Find where the given text appears and provide that cell's center as [x, y] coordinate. 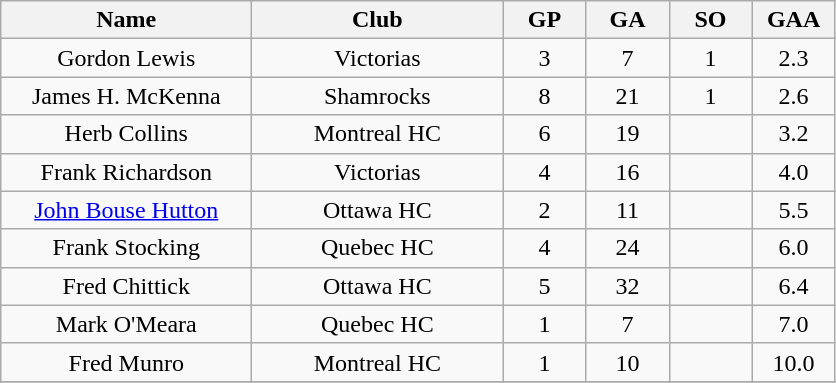
Frank Richardson [126, 172]
Herb Collins [126, 134]
Gordon Lewis [126, 58]
Fred Chittick [126, 286]
5 [544, 286]
Club [378, 20]
10.0 [794, 362]
21 [628, 96]
3.2 [794, 134]
16 [628, 172]
Mark O'Meara [126, 324]
24 [628, 248]
Name [126, 20]
GAA [794, 20]
2.3 [794, 58]
8 [544, 96]
GP [544, 20]
6.0 [794, 248]
6.4 [794, 286]
2 [544, 210]
Shamrocks [378, 96]
James H. McKenna [126, 96]
2.6 [794, 96]
5.5 [794, 210]
Fred Munro [126, 362]
3 [544, 58]
19 [628, 134]
32 [628, 286]
GA [628, 20]
11 [628, 210]
7.0 [794, 324]
John Bouse Hutton [126, 210]
SO [710, 20]
4.0 [794, 172]
Frank Stocking [126, 248]
10 [628, 362]
6 [544, 134]
